Provide the [x, y] coordinate of the cell's center where the given text is located.  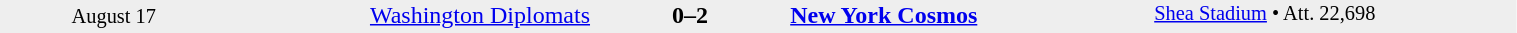
Washington Diplomats [410, 15]
August 17 [114, 16]
Shea Stadium • Att. 22,698 [1335, 16]
New York Cosmos [971, 15]
0–2 [690, 15]
